Search for the cell housing the specified text and yield its (X, Y) center coordinate. 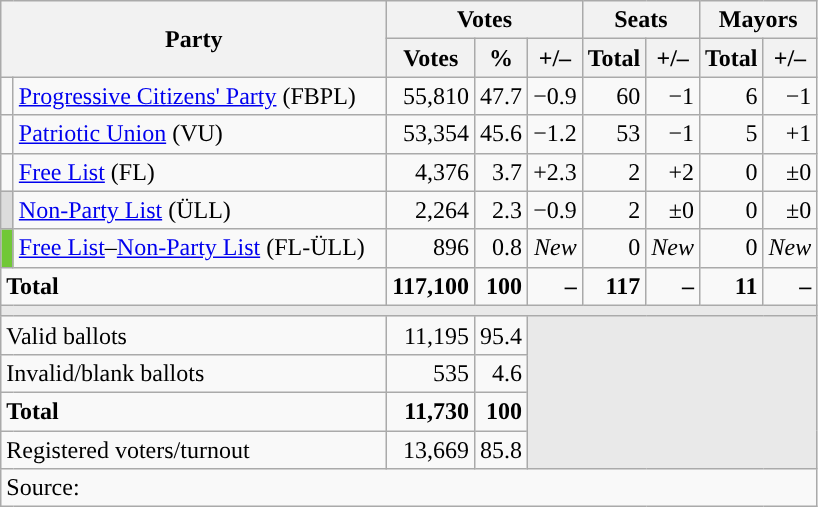
53 (614, 134)
Free List–Non-Party List (FL-ÜLL) (200, 248)
Invalid/blank ballots (194, 373)
0.8 (502, 248)
Non-Party List (ÜLL) (200, 210)
Valid ballots (194, 335)
11,195 (431, 335)
−1.2 (556, 134)
11 (732, 286)
45.6 (502, 134)
11,730 (431, 411)
117,100 (431, 286)
+1 (790, 134)
Progressive Citizens' Party (FBPL) (200, 96)
2,264 (431, 210)
+2 (673, 172)
% (502, 58)
Free List (FL) (200, 172)
Seats (640, 20)
6 (732, 96)
3.7 (502, 172)
Party (194, 39)
4,376 (431, 172)
60 (614, 96)
Patriotic Union (VU) (200, 134)
896 (431, 248)
Mayors (758, 20)
535 (431, 373)
85.8 (502, 449)
95.4 (502, 335)
117 (614, 286)
Registered voters/turnout (194, 449)
13,669 (431, 449)
4.6 (502, 373)
47.7 (502, 96)
53,354 (431, 134)
55,810 (431, 96)
2.3 (502, 210)
+2.3 (556, 172)
Source: (409, 488)
5 (732, 134)
